Output the (x, y) coordinate of the center of the cell containing the given text.  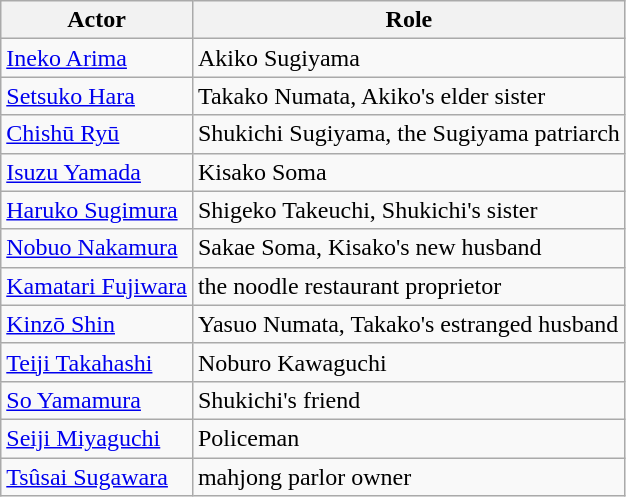
Shukichi's friend (408, 400)
Yasuo Numata, Takako's estranged husband (408, 324)
Shigeko Takeuchi, Shukichi's sister (408, 210)
Teiji Takahashi (97, 362)
Shukichi Sugiyama, the Sugiyama patriarch (408, 134)
Akiko Sugiyama (408, 58)
Seiji Miyaguchi (97, 438)
Kisako Soma (408, 172)
Sakae Soma, Kisako's new husband (408, 248)
Kinzō Shin (97, 324)
Noburo Kawaguchi (408, 362)
Kamatari Fujiwara (97, 286)
Role (408, 20)
Setsuko Hara (97, 96)
Chishū Ryū (97, 134)
Policeman (408, 438)
Takako Numata, Akiko's elder sister (408, 96)
Ineko Arima (97, 58)
the noodle restaurant proprietor (408, 286)
So Yamamura (97, 400)
Nobuo Nakamura (97, 248)
Haruko Sugimura (97, 210)
mahjong parlor owner (408, 477)
Tsûsai Sugawara (97, 477)
Isuzu Yamada (97, 172)
Actor (97, 20)
